Identify which cell holds the provided text, then report its [x, y] central coordinate. 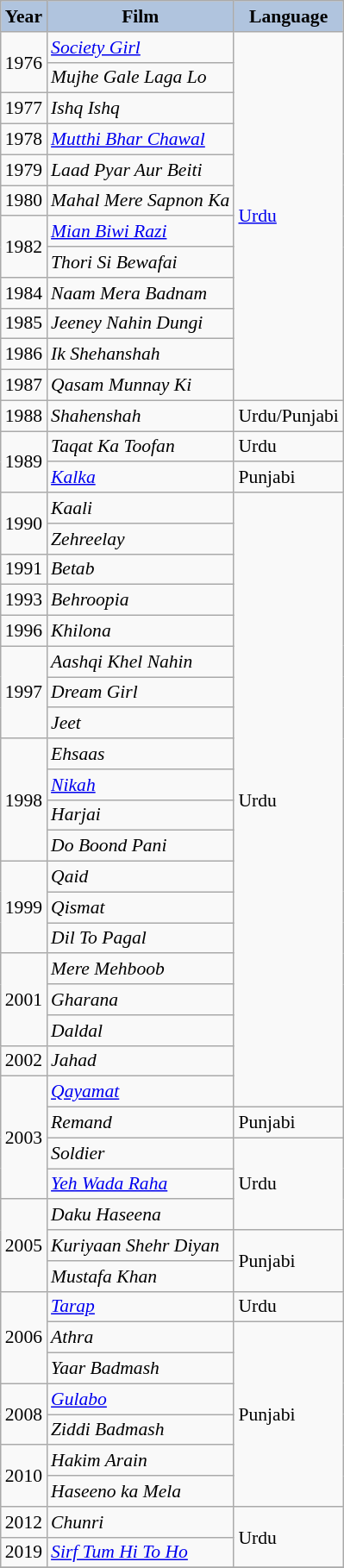
Remand [140, 1123]
1987 [24, 386]
Qismat [140, 907]
1996 [24, 631]
Yeh Wada Raha [140, 1184]
Zehreelay [140, 539]
Hakim Arain [140, 1461]
2001 [24, 1000]
1986 [24, 354]
Gharana [140, 1000]
Mian Biwi Razi [140, 232]
Mujhe Gale Laga Lo [140, 78]
2003 [24, 1138]
1997 [24, 692]
Gulabo [140, 1399]
Dream Girl [140, 693]
Ziddi Badmash [140, 1430]
Year [24, 16]
Chunri [140, 1522]
1977 [24, 109]
1990 [24, 523]
Sirf Tum Hi To Ho [140, 1552]
Nikah [140, 785]
1998 [24, 800]
2012 [24, 1522]
Film [140, 16]
1989 [24, 462]
Daku Haseena [140, 1215]
Thori Si Bewafai [140, 262]
Mustafa Khan [140, 1276]
Tarap [140, 1307]
1976 [24, 62]
Dil To Pagal [140, 938]
Kaali [140, 508]
Soldier [140, 1153]
1991 [24, 569]
Ehsaas [140, 754]
Jeet [140, 724]
Do Boond Pani [140, 846]
1985 [24, 323]
Ishq Ishq [140, 109]
2019 [24, 1552]
1984 [24, 293]
2006 [24, 1337]
Behroopia [140, 600]
Society Girl [140, 47]
Laad Pyar Aur Beiti [140, 170]
Shahenshah [140, 416]
Mutthi Bhar Chawal [140, 140]
Kalka [140, 478]
Urdu/Punjabi [288, 416]
Mahal Mere Sapnon Ka [140, 201]
Yaar Badmash [140, 1369]
1999 [24, 907]
1980 [24, 201]
Khilona [140, 631]
Mere Mehboob [140, 969]
Haseeno ka Mela [140, 1491]
Qayamat [140, 1092]
1978 [24, 140]
2008 [24, 1414]
Language [288, 16]
Naam Mera Badnam [140, 293]
1982 [24, 247]
Taqat Ka Toofan [140, 447]
Jeeney Nahin Dungi [140, 323]
Betab [140, 569]
Aashqi Khel Nahin [140, 662]
Harjai [140, 815]
Jahad [140, 1061]
Daldal [140, 1031]
Kuriyaan Shehr Diyan [140, 1245]
Qasam Munnay Ki [140, 386]
1988 [24, 416]
Ik Shehanshah [140, 354]
1993 [24, 600]
2010 [24, 1477]
2005 [24, 1245]
2002 [24, 1061]
Qaid [140, 877]
1979 [24, 170]
Athra [140, 1338]
